Pinpoint the cell where the given text exists, returning its [X, Y] midpoint coordinate. 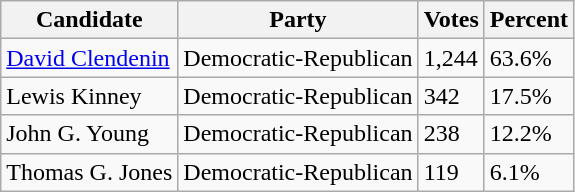
238 [451, 134]
Percent [528, 20]
6.1% [528, 172]
342 [451, 96]
Party [298, 20]
Thomas G. Jones [90, 172]
Candidate [90, 20]
1,244 [451, 58]
17.5% [528, 96]
63.6% [528, 58]
Votes [451, 20]
John G. Young [90, 134]
David Clendenin [90, 58]
119 [451, 172]
Lewis Kinney [90, 96]
12.2% [528, 134]
